Detect which cell encompasses the target text, then output its [x, y] center coordinate. 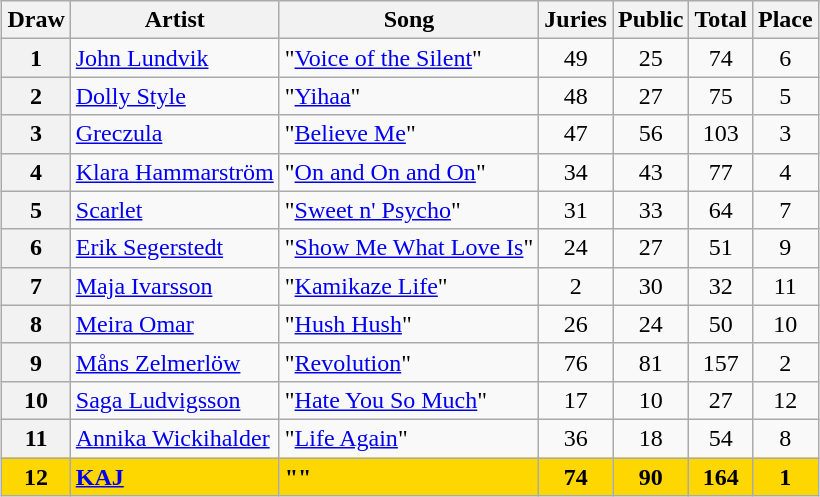
32 [721, 286]
26 [576, 324]
Dolly Style [174, 96]
Erik Segerstedt [174, 248]
Song [409, 20]
33 [650, 210]
Saga Ludvigsson [174, 400]
"" [409, 477]
51 [721, 248]
Klara Hammarström [174, 172]
Place [785, 20]
Juries [576, 20]
Draw [36, 20]
56 [650, 134]
157 [721, 362]
Maja Ivarsson [174, 286]
Total [721, 20]
36 [576, 438]
"Show Me What Love Is" [409, 248]
47 [576, 134]
KAJ [174, 477]
"Kamikaze Life" [409, 286]
Greczula [174, 134]
43 [650, 172]
75 [721, 96]
Artist [174, 20]
"Hate You So Much" [409, 400]
"Believe Me" [409, 134]
"Voice of the Silent" [409, 58]
77 [721, 172]
76 [576, 362]
John Lundvik [174, 58]
Annika Wickihalder [174, 438]
30 [650, 286]
"Hush Hush" [409, 324]
49 [576, 58]
Måns Zelmerlöw [174, 362]
64 [721, 210]
"Life Again" [409, 438]
"Yihaa" [409, 96]
48 [576, 96]
Public [650, 20]
18 [650, 438]
103 [721, 134]
90 [650, 477]
Scarlet [174, 210]
"Sweet n' Psycho" [409, 210]
25 [650, 58]
31 [576, 210]
34 [576, 172]
"Revolution" [409, 362]
81 [650, 362]
50 [721, 324]
"On and On and On" [409, 172]
164 [721, 477]
Meira Omar [174, 324]
17 [576, 400]
54 [721, 438]
